Return (X, Y) of the center of cell containing provided text 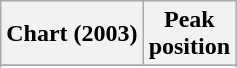
Peakposition (189, 34)
Chart (2003) (72, 34)
